Identify which cell holds the provided text, then report its (X, Y) central coordinate. 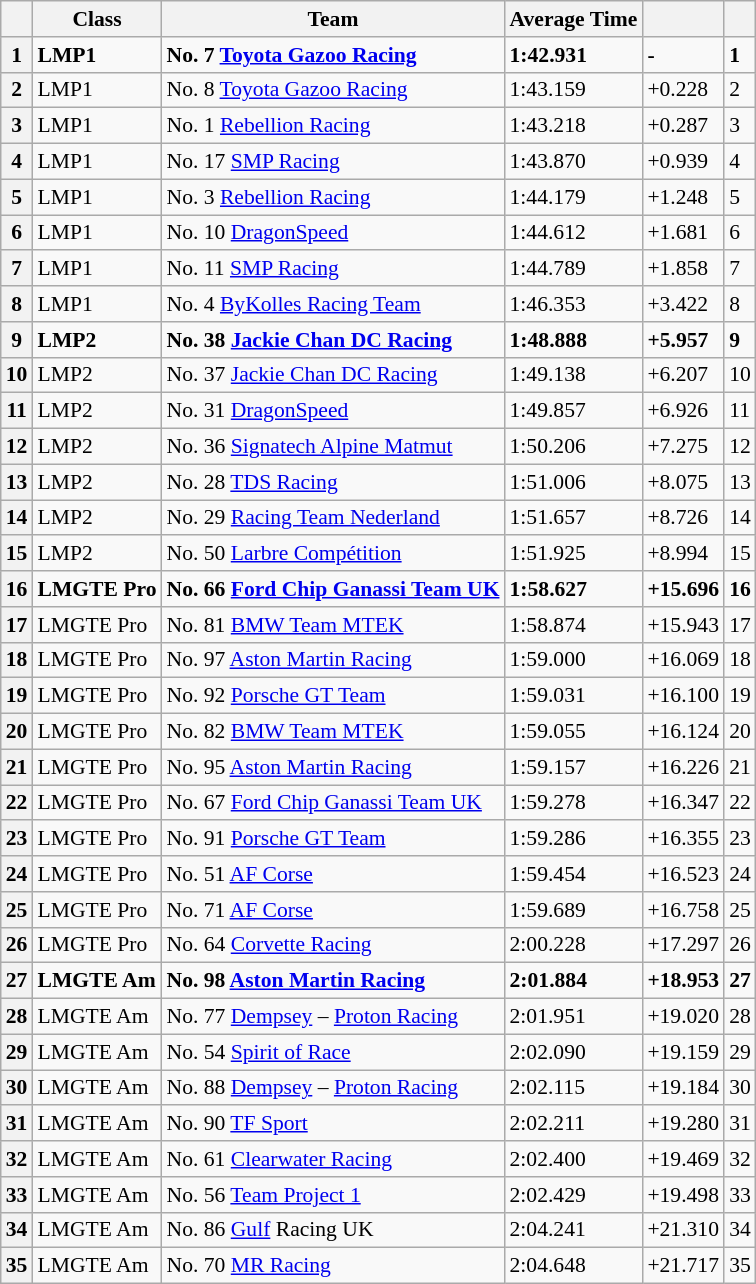
1:59.286 (574, 839)
No. 86 Gulf Racing UK (334, 1230)
+19.159 (683, 1052)
No. 82 BMW Team MTEK (334, 732)
2:04.241 (574, 1230)
No. 98 Aston Martin Racing (334, 981)
1:50.206 (574, 447)
1:46.353 (574, 304)
+16.226 (683, 767)
+16.523 (683, 874)
+19.498 (683, 1195)
1:44.612 (574, 233)
+0.228 (683, 90)
+19.469 (683, 1159)
No. 56 Team Project 1 (334, 1195)
No. 64 Corvette Racing (334, 945)
+21.310 (683, 1230)
1:58.874 (574, 625)
Average Time (574, 19)
+17.297 (683, 945)
1:42.931 (574, 55)
1:43.218 (574, 126)
2:02.211 (574, 1124)
1:59.278 (574, 803)
2:04.648 (574, 1266)
No. 1 Rebellion Racing (334, 126)
No. 29 Racing Team Nederland (334, 518)
No. 81 BMW Team MTEK (334, 625)
+15.943 (683, 625)
No. 28 TDS Racing (334, 482)
+7.275 (683, 447)
2:02.090 (574, 1052)
No. 70 MR Racing (334, 1266)
+8.994 (683, 554)
No. 95 Aston Martin Racing (334, 767)
No. 8 Toyota Gazoo Racing (334, 90)
+16.347 (683, 803)
No. 3 Rebellion Racing (334, 197)
1:48.888 (574, 340)
No. 10 DragonSpeed (334, 233)
+16.355 (683, 839)
+5.957 (683, 340)
- (683, 55)
+1.248 (683, 197)
1:59.000 (574, 660)
No. 77 Dempsey – Proton Racing (334, 1017)
No. 4 ByKolles Racing Team (334, 304)
Class (96, 19)
1:59.031 (574, 696)
2:01.951 (574, 1017)
+1.858 (683, 269)
+16.758 (683, 910)
+19.184 (683, 1088)
1:59.055 (574, 732)
No. 97 Aston Martin Racing (334, 660)
No. 61 Clearwater Racing (334, 1159)
+15.696 (683, 589)
+21.717 (683, 1266)
1:58.627 (574, 589)
+1.681 (683, 233)
No. 37 Jackie Chan DC Racing (334, 375)
2:00.228 (574, 945)
No. 36 Signatech Alpine Matmut (334, 447)
No. 66 Ford Chip Ganassi Team UK (334, 589)
+0.287 (683, 126)
No. 67 Ford Chip Ganassi Team UK (334, 803)
1:43.159 (574, 90)
+0.939 (683, 162)
No. 92 Porsche GT Team (334, 696)
1:51.925 (574, 554)
+3.422 (683, 304)
+19.020 (683, 1017)
No. 71 AF Corse (334, 910)
1:59.157 (574, 767)
2:01.884 (574, 981)
No. 54 Spirit of Race (334, 1052)
1:49.857 (574, 411)
1:51.006 (574, 482)
1:59.689 (574, 910)
No. 88 Dempsey – Proton Racing (334, 1088)
+16.100 (683, 696)
2:02.400 (574, 1159)
1:43.870 (574, 162)
No. 50 Larbre Compétition (334, 554)
1:51.657 (574, 518)
1:44.179 (574, 197)
+19.280 (683, 1124)
No. 11 SMP Racing (334, 269)
No. 51 AF Corse (334, 874)
1:49.138 (574, 375)
+16.069 (683, 660)
+8.726 (683, 518)
+18.953 (683, 981)
+6.926 (683, 411)
No. 7 Toyota Gazoo Racing (334, 55)
No. 91 Porsche GT Team (334, 839)
1:59.454 (574, 874)
No. 31 DragonSpeed (334, 411)
2:02.429 (574, 1195)
+8.075 (683, 482)
1:44.789 (574, 269)
Team (334, 19)
+16.124 (683, 732)
No. 17 SMP Racing (334, 162)
No. 90 TF Sport (334, 1124)
No. 38 Jackie Chan DC Racing (334, 340)
2:02.115 (574, 1088)
+6.207 (683, 375)
